Pinpoint the cell where the given text exists, returning its (x, y) midpoint coordinate. 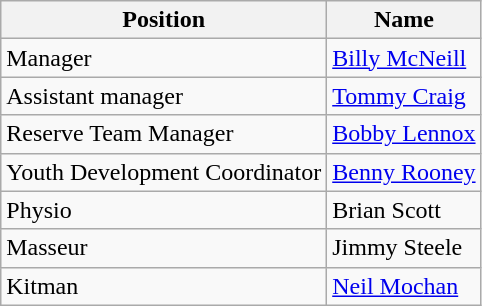
Bobby Lennox (404, 134)
Billy McNeill (404, 58)
Position (164, 20)
Brian Scott (404, 210)
Jimmy Steele (404, 248)
Tommy Craig (404, 96)
Reserve Team Manager (164, 134)
Neil Mochan (404, 286)
Physio (164, 210)
Kitman (164, 286)
Assistant manager (164, 96)
Manager (164, 58)
Masseur (164, 248)
Name (404, 20)
Benny Rooney (404, 172)
Youth Development Coordinator (164, 172)
